Capture the cell that displays the provided text and extract its (X, Y) central coordinate. 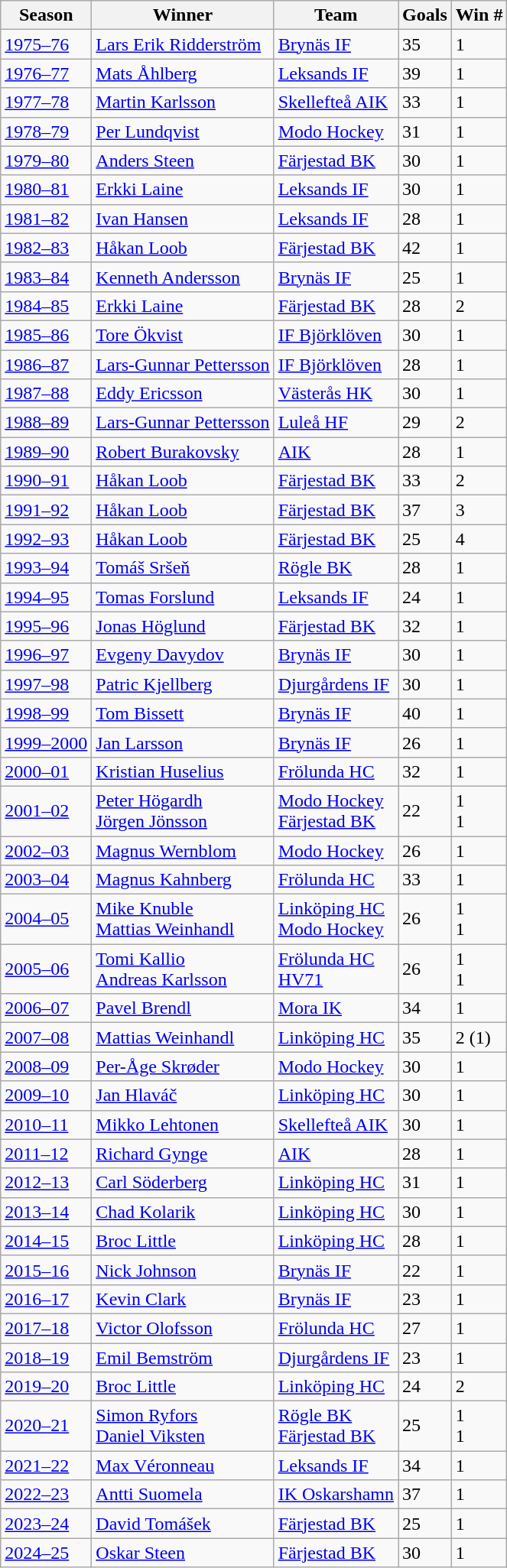
Tore Ökvist (183, 335)
2015–16 (46, 1270)
1987–88 (46, 394)
1991–92 (46, 510)
Jan Larsson (183, 742)
Per-Åge Skrøder (183, 1066)
2013–14 (46, 1212)
1985–86 (46, 335)
2016–17 (46, 1299)
2022–23 (46, 1495)
Mora IK (336, 1008)
29 (425, 423)
Frölunda HCHV71 (336, 969)
1975–76 (46, 44)
Martin Karlsson (183, 102)
Luleå HF (336, 423)
IK Oskarshamn (336, 1495)
Kristian Huselius (183, 771)
Max Véronneau (183, 1466)
1990–91 (46, 481)
Season (46, 15)
Patric Kjellberg (183, 684)
2004–05 (46, 919)
1984–85 (46, 306)
2003–04 (46, 880)
1988–89 (46, 423)
2001–02 (46, 810)
Kenneth Andersson (183, 277)
Tom Bissett (183, 713)
Win # (479, 15)
1998–99 (46, 713)
Victor Olofsson (183, 1328)
Team (336, 15)
Robert Burakovsky (183, 452)
1997–98 (46, 684)
1982–83 (46, 248)
2011–12 (46, 1154)
Eddy Ericsson (183, 394)
David Tomášek (183, 1524)
Pavel Brendl (183, 1008)
Magnus Kahnberg (183, 880)
1996–97 (46, 655)
Nick Johnson (183, 1270)
Ivan Hansen (183, 219)
2012–13 (46, 1183)
Mike KnubleMattias Weinhandl (183, 919)
1983–84 (46, 277)
2009–10 (46, 1096)
1999–2000 (46, 742)
Antti Suomela (183, 1495)
2017–18 (46, 1328)
3 (479, 510)
1992–93 (46, 539)
39 (425, 73)
40 (425, 713)
Emil Bemström (183, 1357)
2000–01 (46, 771)
Oskar Steen (183, 1553)
Winner (183, 15)
1981–82 (46, 219)
1979–80 (46, 161)
1993–94 (46, 568)
2019–20 (46, 1387)
2008–09 (46, 1066)
Jonas Höglund (183, 626)
Modo HockeyFärjestad BK (336, 810)
1978–79 (46, 131)
Mattias Weinhandl (183, 1037)
Simon RyforsDaniel Viksten (183, 1427)
Richard Gynge (183, 1154)
Mikko Lehtonen (183, 1125)
1995–96 (46, 626)
Jan Hlaváč (183, 1096)
27 (425, 1328)
1976–77 (46, 73)
2014–15 (46, 1241)
Rögle BKFärjestad BK (336, 1427)
Västerås HK (336, 394)
Tomi KallioAndreas Karlsson (183, 969)
Tomáš Sršeň (183, 568)
Magnus Wernblom (183, 851)
2006–07 (46, 1008)
Rögle BK (336, 568)
2021–22 (46, 1466)
Goals (425, 15)
4 (479, 539)
Tomas Forslund (183, 597)
Anders Steen (183, 161)
1994–95 (46, 597)
Per Lundqvist (183, 131)
Peter HögardhJörgen Jönsson (183, 810)
Kevin Clark (183, 1299)
Lars Erik Ridderström (183, 44)
1977–78 (46, 102)
2018–19 (46, 1357)
2024–25 (46, 1553)
Mats Åhlberg (183, 73)
2023–24 (46, 1524)
Evgeny Davydov (183, 655)
2007–08 (46, 1037)
Chad Kolarik (183, 1212)
1989–90 (46, 452)
1986–87 (46, 365)
2005–06 (46, 969)
2 (1) (479, 1037)
Carl Söderberg (183, 1183)
2020–21 (46, 1427)
1980–81 (46, 190)
2010–11 (46, 1125)
42 (425, 248)
Linköping HCModo Hockey (336, 919)
2002–03 (46, 851)
